From the cell containing the given text, extract its center point as [X, Y] coordinate. 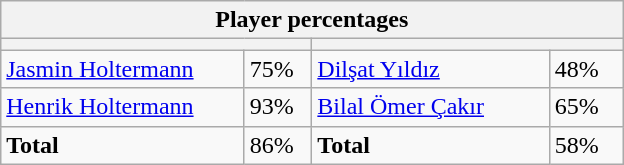
93% [278, 107]
Player percentages [312, 20]
65% [586, 107]
Jasmin Holtermann [122, 69]
58% [586, 145]
48% [586, 69]
86% [278, 145]
Bilal Ömer Çakır [430, 107]
75% [278, 69]
Henrik Holtermann [122, 107]
Dilşat Yıldız [430, 69]
